Provide the (x, y) coordinate of the cell's center where the given text is located.  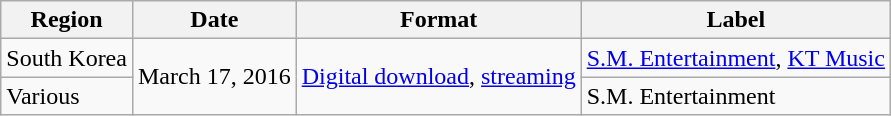
S.M. Entertainment (736, 96)
S.M. Entertainment, KT Music (736, 58)
South Korea (67, 58)
Various (67, 96)
Date (214, 20)
March 17, 2016 (214, 77)
Label (736, 20)
Format (438, 20)
Region (67, 20)
Digital download, streaming (438, 77)
